Search for the cell housing the specified text and yield its (x, y) center coordinate. 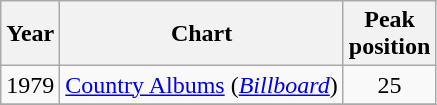
Peakposition (389, 34)
Year (30, 34)
25 (389, 85)
1979 (30, 85)
Chart (202, 34)
Country Albums (Billboard) (202, 85)
